Find where the given text appears and provide that cell's center as [X, Y] coordinate. 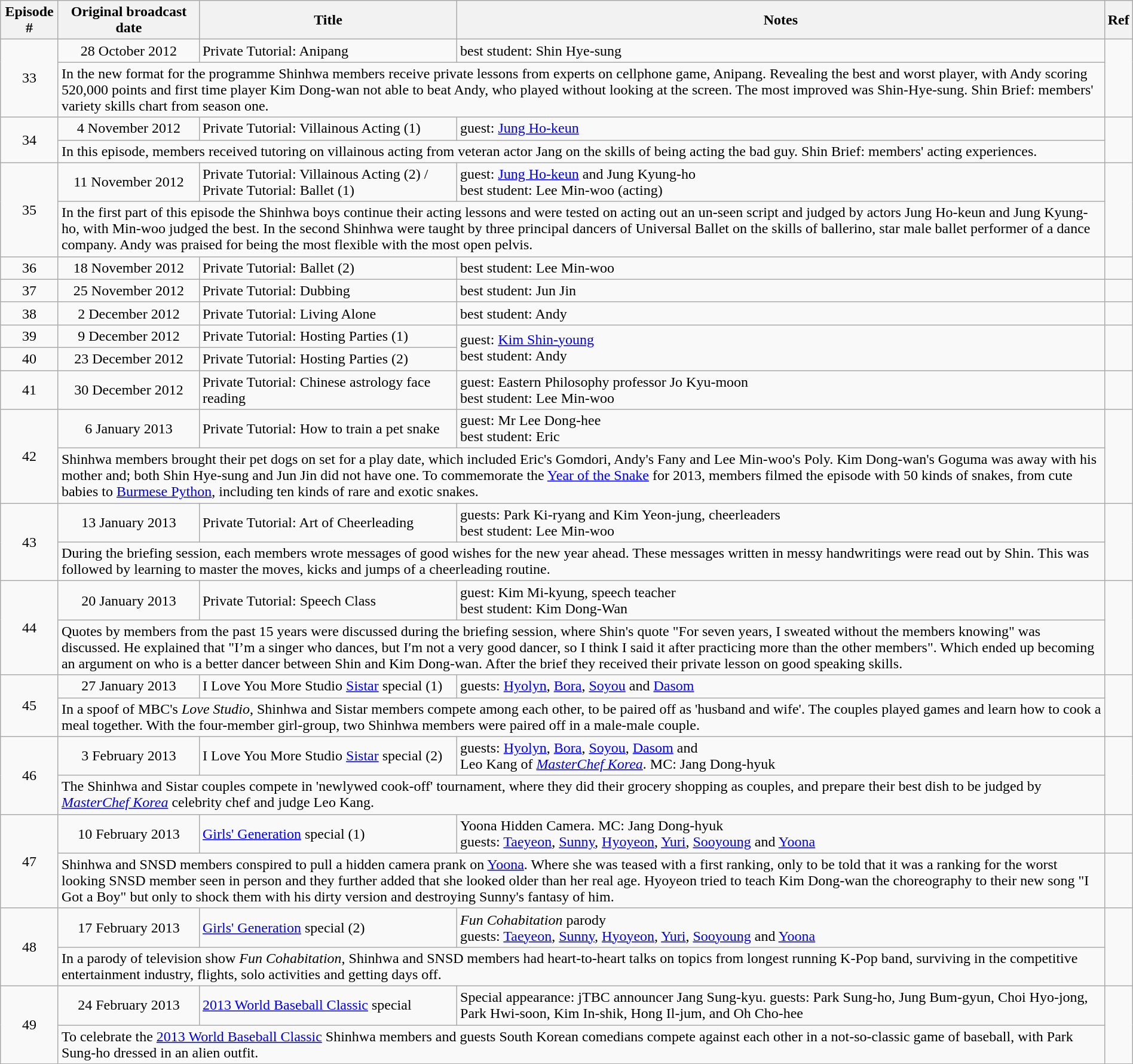
38 [30, 313]
Ref [1119, 20]
Fun Cohabitation parodyguests: Taeyeon, Sunny, Hyoyeon, Yuri, Sooyoung and Yoona [781, 928]
4 November 2012 [128, 129]
36 [30, 268]
Private Tutorial: Hosting Parties (2) [327, 359]
11 November 2012 [128, 182]
Private Tutorial: Ballet (2) [327, 268]
guest: Eastern Philosophy professor Jo Kyu-moonbest student: Lee Min-woo [781, 390]
30 December 2012 [128, 390]
guests: Hyolyn, Bora, Soyou and Dasom [781, 686]
Private Tutorial: Villainous Acting (2) /Private Tutorial: Ballet (1) [327, 182]
9 December 2012 [128, 336]
13 January 2013 [128, 522]
guest: Kim Shin-youngbest student: Andy [781, 347]
34 [30, 140]
Girls' Generation special (2) [327, 928]
Notes [781, 20]
Private Tutorial: Chinese astrology face reading [327, 390]
23 December 2012 [128, 359]
39 [30, 336]
17 February 2013 [128, 928]
guest: Jung Ho-keun [781, 129]
2013 World Baseball Classic special [327, 1005]
Private Tutorial: Anipang [327, 51]
47 [30, 861]
46 [30, 775]
best student: Jun Jin [781, 291]
43 [30, 542]
45 [30, 705]
41 [30, 390]
guests: Hyolyn, Bora, Soyou, Dasom and Leo Kang of MasterChef Korea. MC: Jang Dong-hyuk [781, 756]
35 [30, 209]
I Love You More Studio Sistar special (2) [327, 756]
guest: Jung Ho-keun and Jung Kyung-hobest student: Lee Min-woo (acting) [781, 182]
42 [30, 457]
Private Tutorial: Villainous Acting (1) [327, 129]
Private Tutorial: How to train a pet snake [327, 429]
49 [30, 1025]
best student: Shin Hye-sung [781, 51]
24 February 2013 [128, 1005]
Private Tutorial: Living Alone [327, 313]
Title [327, 20]
Original broadcast date [128, 20]
48 [30, 947]
guest: Kim Mi-kyung, speech teacherbest student: Kim Dong-Wan [781, 600]
best student: Andy [781, 313]
37 [30, 291]
best student: Lee Min-woo [781, 268]
40 [30, 359]
27 January 2013 [128, 686]
28 October 2012 [128, 51]
Private Tutorial: Art of Cheerleading [327, 522]
Private Tutorial: Speech Class [327, 600]
guests: Park Ki-ryang and Kim Yeon-jung, cheerleadersbest student: Lee Min-woo [781, 522]
6 January 2013 [128, 429]
44 [30, 628]
Girls' Generation special (1) [327, 833]
Yoona Hidden Camera. MC: Jang Dong-hyukguests: Taeyeon, Sunny, Hyoyeon, Yuri, Sooyoung and Yoona [781, 833]
2 December 2012 [128, 313]
20 January 2013 [128, 600]
25 November 2012 [128, 291]
10 February 2013 [128, 833]
18 November 2012 [128, 268]
3 February 2013 [128, 756]
Private Tutorial: Hosting Parties (1) [327, 336]
guest: Mr Lee Dong-heebest student: Eric [781, 429]
33 [30, 78]
I Love You More Studio Sistar special (1) [327, 686]
Private Tutorial: Dubbing [327, 291]
Episode # [30, 20]
